Provide the [X, Y] coordinate of the cell's center where the given text is located.  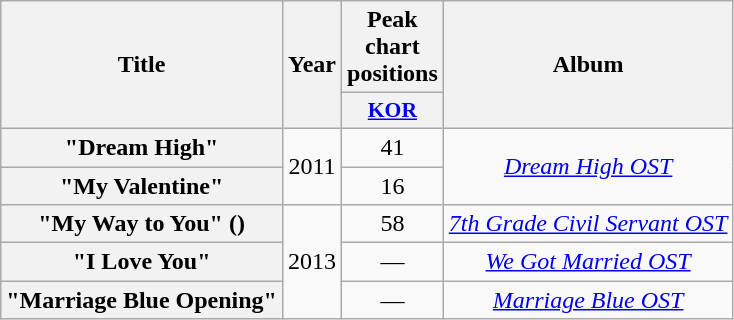
Dream High OST [588, 166]
41 [393, 147]
Album [588, 65]
"I Love You" [142, 262]
"Dream High" [142, 147]
Year [312, 65]
Marriage Blue OST [588, 300]
"Marriage Blue Opening" [142, 300]
KOR [393, 111]
We Got Married OST [588, 262]
Title [142, 65]
"My Way to You" () [142, 224]
16 [393, 185]
7th Grade Civil Servant OST [588, 224]
Peak chart positions [393, 47]
"My Valentine" [142, 185]
2013 [312, 262]
58 [393, 224]
2011 [312, 166]
